Locate the cell with the specified text and output its (x, y) center coordinate. 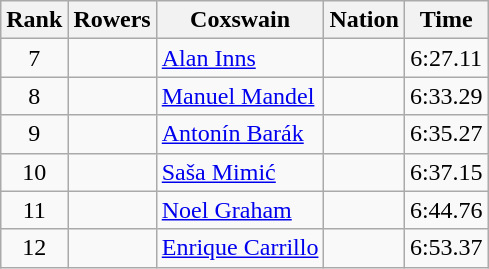
6:53.37 (446, 248)
Enrique Carrillo (240, 248)
6:37.15 (446, 172)
Nation (364, 20)
10 (34, 172)
Antonín Barák (240, 134)
Coxswain (240, 20)
11 (34, 210)
7 (34, 58)
8 (34, 96)
6:27.11 (446, 58)
6:35.27 (446, 134)
Saša Mimić (240, 172)
Time (446, 20)
6:33.29 (446, 96)
9 (34, 134)
Alan Inns (240, 58)
6:44.76 (446, 210)
Rowers (112, 20)
Manuel Mandel (240, 96)
Rank (34, 20)
Noel Graham (240, 210)
12 (34, 248)
